Return [X, Y] of the center of cell containing provided text 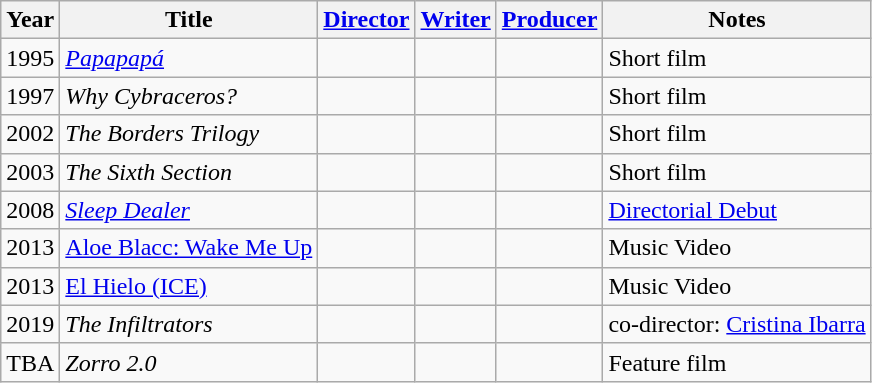
Zorro 2.0 [189, 362]
Why Cybraceros? [189, 96]
2008 [30, 210]
El Hielo (ICE) [189, 286]
Sleep Dealer [189, 210]
Feature film [737, 362]
The Borders Trilogy [189, 134]
Producer [550, 20]
Director [366, 20]
Aloe Blacc: Wake Me Up [189, 248]
The Sixth Section [189, 172]
Papapapá [189, 58]
The Infiltrators [189, 324]
Notes [737, 20]
1997 [30, 96]
Title [189, 20]
Directorial Debut [737, 210]
2003 [30, 172]
Writer [456, 20]
1995 [30, 58]
2002 [30, 134]
co-director: Cristina Ibarra [737, 324]
2019 [30, 324]
Year [30, 20]
TBA [30, 362]
